Determine the [x, y] coordinate at the center of the cell enclosing the given text.  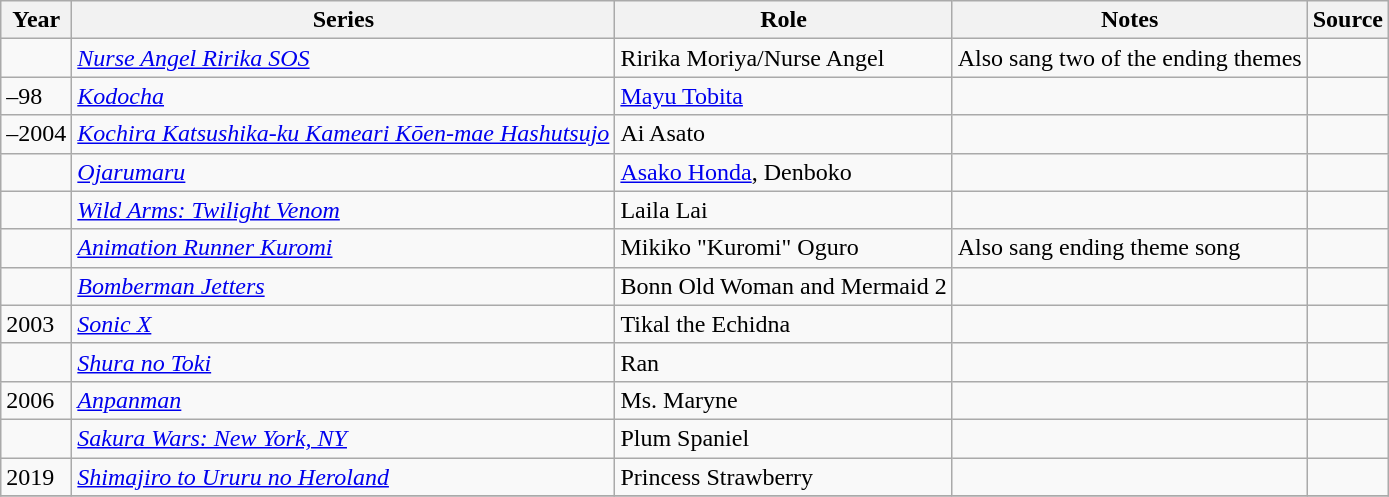
Shimajiro to Ururu no Heroland [344, 477]
Ai Asato [784, 134]
Kodocha [344, 96]
2019 [36, 477]
Ojarumaru [344, 172]
Wild Arms: Twilight Venom [344, 210]
Nurse Angel Ririka SOS [344, 58]
Kochira Katsushika-ku Kameari Kōen-mae Hashutsujo [344, 134]
Role [784, 20]
Also sang ending theme song [1130, 248]
2006 [36, 400]
Series [344, 20]
Plum Spaniel [784, 438]
–98 [36, 96]
Sonic X [344, 324]
Princess Strawberry [784, 477]
Also sang two of the ending themes [1130, 58]
Source [1348, 20]
Year [36, 20]
Ran [784, 362]
Bonn Old Woman and Mermaid 2 [784, 286]
Mikiko "Kuromi" Oguro [784, 248]
Notes [1130, 20]
Ms. Maryne [784, 400]
Sakura Wars: New York, NY [344, 438]
Bomberman Jetters [344, 286]
Laila Lai [784, 210]
Asako Honda, Denboko [784, 172]
Animation Runner Kuromi [344, 248]
–2004 [36, 134]
Ririka Moriya/Nurse Angel [784, 58]
Tikal the Echidna [784, 324]
Anpanman [344, 400]
Mayu Tobita [784, 96]
2003 [36, 324]
Shura no Toki [344, 362]
